Determine the (x, y) coordinate at the center of the cell enclosing the given text.  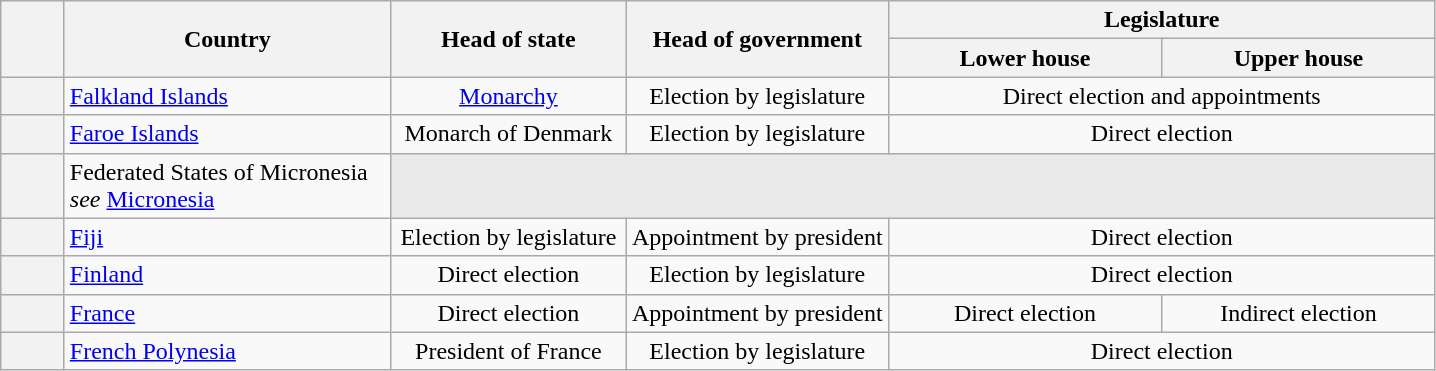
French Polynesia (227, 351)
Faroe Islands (227, 134)
Monarch of Denmark (508, 134)
President of France (508, 351)
Indirect election (1299, 313)
Federated States of Micronesia see Micronesia (227, 186)
Upper house (1299, 58)
Head of state (508, 39)
France (227, 313)
Fiji (227, 237)
Legislature (1162, 20)
Country (227, 39)
Finland (227, 275)
Lower house (1025, 58)
Falkland Islands (227, 96)
Monarchy (508, 96)
Head of government (757, 39)
Direct election and appointments (1162, 96)
